Scan for the cell matching the given text and deliver its [x, y] coordinate at center. 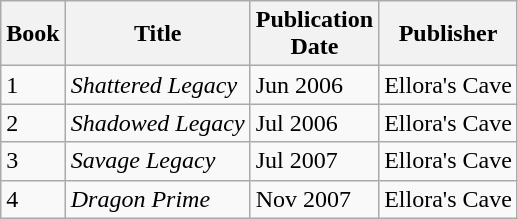
Savage Legacy [158, 161]
PublicationDate [314, 34]
Title [158, 34]
Nov 2007 [314, 199]
Book [33, 34]
2 [33, 123]
Jun 2006 [314, 85]
Jul 2006 [314, 123]
Dragon Prime [158, 199]
4 [33, 199]
Shadowed Legacy [158, 123]
1 [33, 85]
Shattered Legacy [158, 85]
Publisher [448, 34]
3 [33, 161]
Jul 2007 [314, 161]
